Detect which cell encompasses the target text, then output its [x, y] center coordinate. 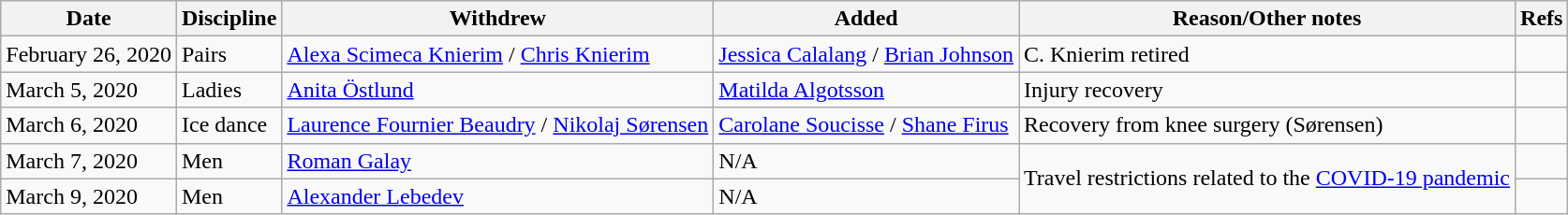
Alexander Lebedev [498, 196]
March 5, 2020 [89, 90]
Refs [1542, 19]
Added [866, 19]
Ladies [229, 90]
Anita Östlund [498, 90]
Ice dance [229, 125]
Injury recovery [1267, 90]
Carolane Soucisse / Shane Firus [866, 125]
Laurence Fournier Beaudry / Nikolaj Sørensen [498, 125]
Recovery from knee surgery (Sørensen) [1267, 125]
Matilda Algotsson [866, 90]
March 6, 2020 [89, 125]
February 26, 2020 [89, 54]
Discipline [229, 19]
Roman Galay [498, 161]
Withdrew [498, 19]
Travel restrictions related to the COVID-19 pandemic [1267, 179]
Date [89, 19]
Pairs [229, 54]
March 7, 2020 [89, 161]
C. Knierim retired [1267, 54]
Reason/Other notes [1267, 19]
Alexa Scimeca Knierim / Chris Knierim [498, 54]
March 9, 2020 [89, 196]
Jessica Calalang / Brian Johnson [866, 54]
